Detect which cell encompasses the target text, then output its (X, Y) center coordinate. 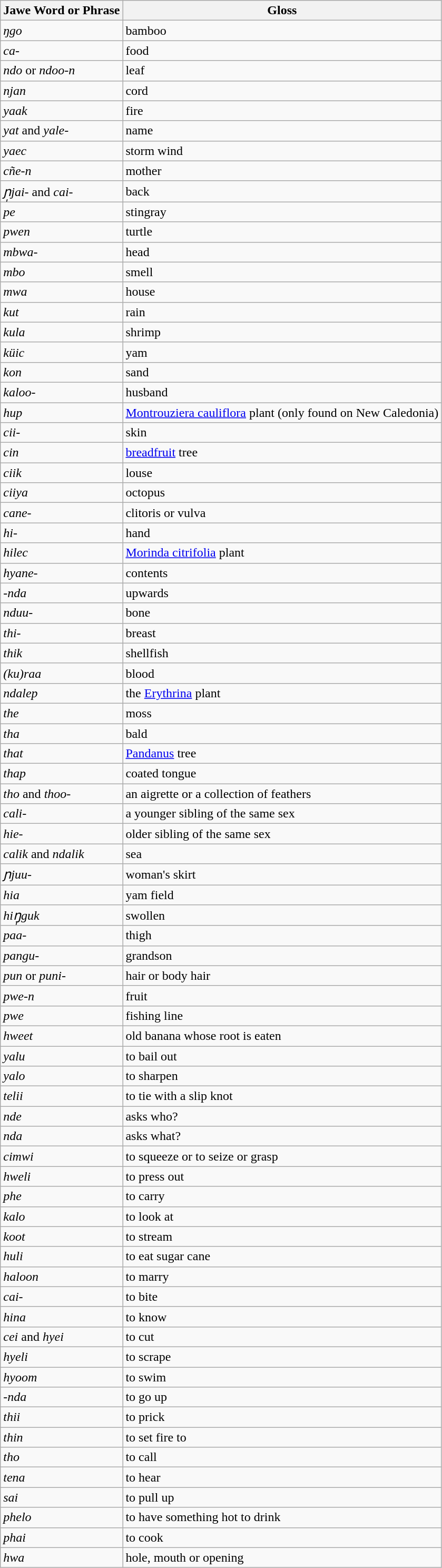
cin (62, 453)
husband (282, 392)
to pull up (282, 1497)
hie- (62, 834)
older sibling of the same sex (282, 834)
breadfruit tree (282, 453)
to have something hot to drink (282, 1517)
yaak (62, 111)
sand (282, 372)
leaf (282, 71)
to cut (282, 1337)
telii (62, 1096)
name (282, 131)
hair or body hair (282, 976)
cñe-n (62, 171)
cimwi (62, 1156)
coated tongue (282, 774)
njan (62, 91)
Gloss (282, 11)
bald (282, 733)
stingray (282, 212)
upwards (282, 593)
the Erythrina plant (282, 693)
tha (62, 733)
kut (62, 312)
to marry (282, 1277)
ŋgo (62, 31)
kula (62, 332)
kalo (62, 1216)
asks who? (282, 1116)
hyane- (62, 573)
to press out (282, 1176)
thap (62, 774)
grandson (282, 956)
to go up (282, 1397)
fishing line (282, 1016)
fruit (282, 996)
to bite (282, 1297)
Morinda citrifolia plant (282, 553)
to swim (282, 1377)
yam (282, 352)
mwa (62, 292)
hup (62, 413)
kaloo- (62, 392)
cali- (62, 814)
old banana whose root is eaten (282, 1036)
tena (62, 1477)
shrimp (282, 332)
louse (282, 473)
head (282, 252)
yaec (62, 151)
yalu (62, 1056)
storm wind (282, 151)
haloon (62, 1277)
Jawe Word or Phrase (62, 11)
pangu- (62, 956)
sai (62, 1497)
hi- (62, 533)
Montrouziera cauliflora plant (only found on New Caledonia) (282, 413)
mbwa- (62, 252)
fire (282, 111)
küic (62, 352)
to look at (282, 1216)
rain (282, 312)
nduu- (62, 613)
nda (62, 1136)
phe (62, 1196)
hina (62, 1317)
moss (282, 713)
to know (282, 1317)
blood (282, 673)
tho and thoo- (62, 794)
ciik (62, 473)
thigh (282, 936)
a younger sibling of the same sex (282, 814)
yat and yale- (62, 131)
hyeli (62, 1357)
cei and hyei (62, 1337)
the (62, 713)
hand (282, 533)
contents (282, 573)
sea (282, 854)
mother (282, 171)
ɲjuu- (62, 874)
swollen (282, 916)
to squeeze or to seize or grasp (282, 1156)
mbo (62, 272)
to bail out (282, 1056)
bamboo (282, 31)
shellfish (282, 653)
to tie with a slip knot (282, 1096)
bone (282, 613)
food (282, 51)
thin (62, 1437)
hweet (62, 1036)
kon (62, 372)
cord (282, 91)
thi- (62, 633)
(ku)raa (62, 673)
ndalep (62, 693)
phelo (62, 1517)
turtle (282, 232)
asks what? (282, 1136)
cii- (62, 433)
pe (62, 212)
pwen (62, 232)
huli (62, 1257)
phai (62, 1537)
cai- (62, 1297)
octopus (282, 493)
hiŋ̩guk (62, 916)
hilec (62, 553)
pwe-n (62, 996)
to set fire to (282, 1437)
ndo or ndoo-n (62, 71)
tho (62, 1457)
hia (62, 894)
to scrape (282, 1357)
to cook (282, 1537)
smell (282, 272)
thik (62, 653)
to stream (282, 1236)
to hear (282, 1477)
clitoris or vulva (282, 513)
to call (282, 1457)
to prick (282, 1417)
hole, mouth or opening (282, 1557)
Pandanus tree (282, 754)
pwe (62, 1016)
to sharpen (282, 1076)
that (62, 754)
thii (62, 1417)
pun or puni- (62, 976)
hyoom (62, 1377)
nde (62, 1116)
yam field (282, 894)
yalo (62, 1076)
house (282, 292)
ca- (62, 51)
ɲ̩jai- and cai- (62, 191)
calik and ndalik (62, 854)
koot (62, 1236)
back (282, 191)
paa- (62, 936)
cane- (62, 513)
hwa (62, 1557)
skin (282, 433)
to eat sugar cane (282, 1257)
hweli (62, 1176)
breast (282, 633)
woman's skirt (282, 874)
an aigrette or a collection of feathers (282, 794)
ciiya (62, 493)
to carry (282, 1196)
